Locate the cell with the specified text and output its [x, y] center coordinate. 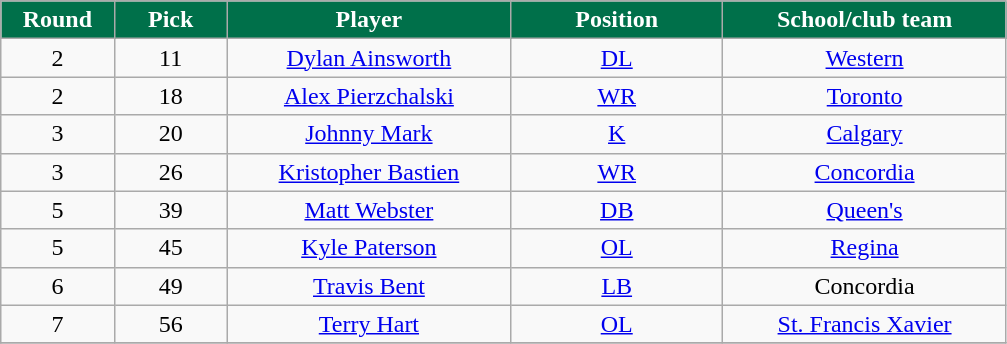
Alex Pierzchalski [368, 96]
K [617, 134]
Kyle Paterson [368, 248]
Player [368, 20]
School/club team [864, 20]
18 [170, 96]
LB [617, 286]
20 [170, 134]
Western [864, 58]
Pick [170, 20]
Dylan Ainsworth [368, 58]
7 [58, 324]
11 [170, 58]
39 [170, 210]
Calgary [864, 134]
Queen's [864, 210]
56 [170, 324]
Johnny Mark [368, 134]
Kristopher Bastien [368, 172]
Matt Webster [368, 210]
6 [58, 286]
Position [617, 20]
26 [170, 172]
Toronto [864, 96]
St. Francis Xavier [864, 324]
49 [170, 286]
45 [170, 248]
Travis Bent [368, 286]
Regina [864, 248]
Round [58, 20]
DB [617, 210]
Terry Hart [368, 324]
DL [617, 58]
